Provide the (x, y) coordinate of the cell's center where the given text is located.  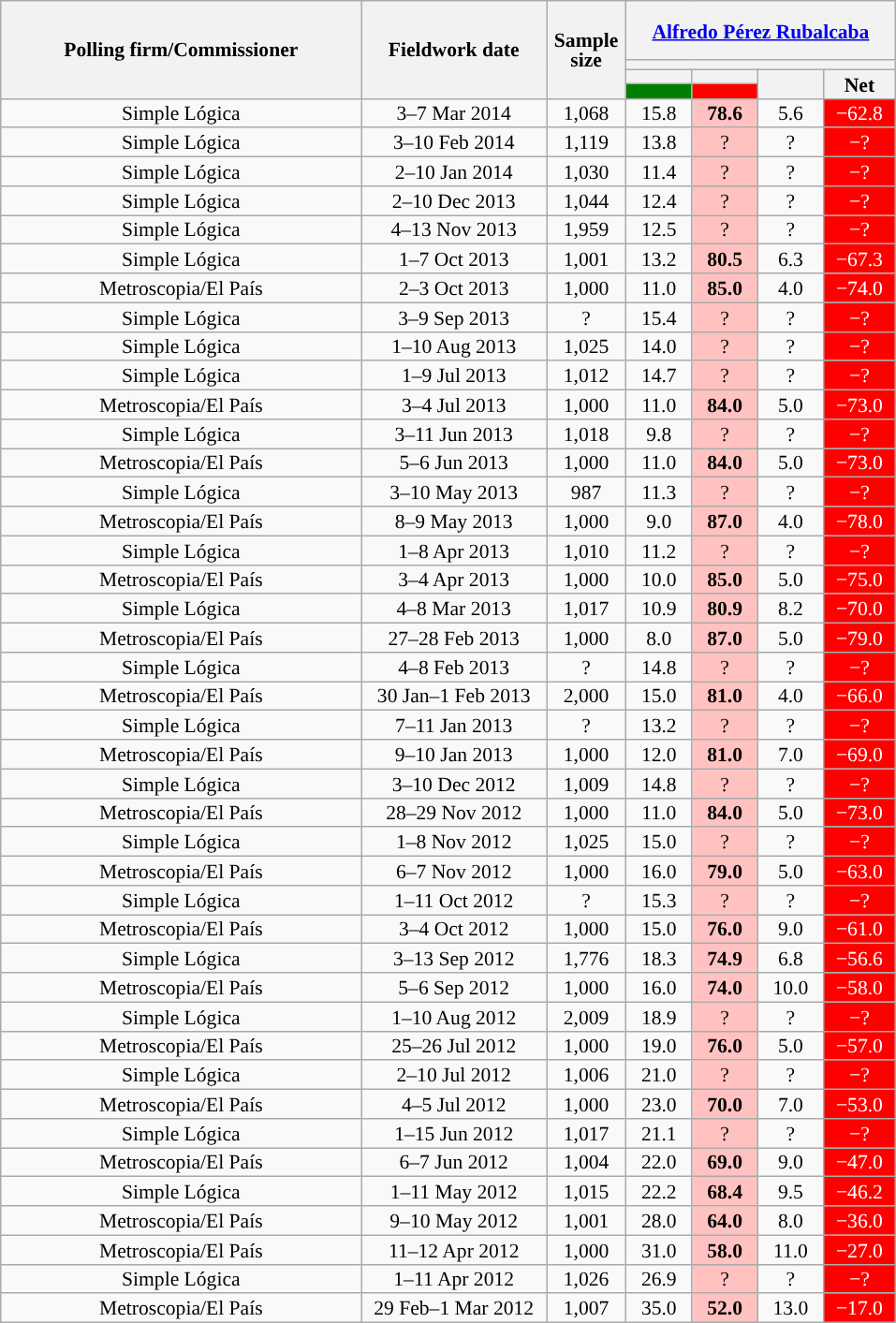
1,004 (586, 1163)
3–10 Dec 2012 (454, 783)
2,009 (586, 1017)
Sample size (586, 50)
6.8 (790, 959)
3–10 May 2013 (454, 492)
1–11 May 2012 (454, 1191)
2,000 (586, 697)
1–10 Aug 2013 (454, 346)
−63.0 (859, 871)
6.3 (790, 258)
1–8 Apr 2013 (454, 551)
12.4 (659, 200)
8.2 (790, 609)
11.4 (659, 172)
−57.0 (859, 1045)
9–10 Jan 2013 (454, 755)
−62.8 (859, 112)
−47.0 (859, 1163)
1–9 Jul 2013 (454, 376)
3–10 Feb 2014 (454, 142)
1–11 Oct 2012 (454, 901)
9.8 (659, 434)
1,068 (586, 112)
28–29 Nov 2012 (454, 813)
8–9 May 2013 (454, 521)
52.0 (725, 1309)
3–11 Jun 2013 (454, 434)
1,012 (586, 376)
−75.0 (859, 579)
1–7 Oct 2013 (454, 258)
3–9 Sep 2013 (454, 316)
78.6 (725, 112)
2–10 Dec 2013 (454, 200)
11–12 Apr 2012 (454, 1249)
69.0 (725, 1163)
11.2 (659, 551)
28.0 (659, 1221)
−67.3 (859, 258)
22.2 (659, 1191)
−36.0 (859, 1221)
−74.0 (859, 288)
14.0 (659, 346)
15.8 (659, 112)
21.0 (659, 1075)
3–4 Apr 2013 (454, 579)
10.9 (659, 609)
68.4 (725, 1191)
14.7 (659, 376)
19.0 (659, 1045)
58.0 (725, 1249)
1,030 (586, 172)
13.8 (659, 142)
1,006 (586, 1075)
2–10 Jul 2012 (454, 1075)
12.5 (659, 230)
80.5 (725, 258)
−61.0 (859, 929)
1–10 Aug 2012 (454, 1017)
18.9 (659, 1017)
7–11 Jan 2013 (454, 725)
−58.0 (859, 987)
Alfredo Pérez Rubalcaba (761, 30)
1,026 (586, 1279)
−70.0 (859, 609)
3–4 Jul 2013 (454, 404)
9.5 (790, 1191)
1,007 (586, 1309)
9–10 May 2012 (454, 1221)
6–7 Jun 2012 (454, 1163)
3–13 Sep 2012 (454, 959)
35.0 (659, 1309)
5–6 Jun 2013 (454, 463)
70.0 (725, 1105)
2–3 Oct 2013 (454, 288)
−17.0 (859, 1309)
13.0 (790, 1309)
30 Jan–1 Feb 2013 (454, 697)
18.3 (659, 959)
Polling firm/Commissioner (182, 50)
3–7 Mar 2014 (454, 112)
−53.0 (859, 1105)
5.6 (790, 112)
4–8 Feb 2013 (454, 667)
21.1 (659, 1133)
22.0 (659, 1163)
1,015 (586, 1191)
6–7 Nov 2012 (454, 871)
12.0 (659, 755)
15.3 (659, 901)
1,009 (586, 783)
64.0 (725, 1221)
1,959 (586, 230)
29 Feb–1 Mar 2012 (454, 1309)
15.4 (659, 316)
1,044 (586, 200)
Fieldwork date (454, 50)
2–10 Jan 2014 (454, 172)
4–5 Jul 2012 (454, 1105)
−27.0 (859, 1249)
1–15 Jun 2012 (454, 1133)
1,010 (586, 551)
987 (586, 492)
4–13 Nov 2013 (454, 230)
31.0 (659, 1249)
−66.0 (859, 697)
1,776 (586, 959)
1,119 (586, 142)
Net (859, 84)
4–8 Mar 2013 (454, 609)
23.0 (659, 1105)
74.9 (725, 959)
−78.0 (859, 521)
−69.0 (859, 755)
1–11 Apr 2012 (454, 1279)
−79.0 (859, 639)
−46.2 (859, 1191)
27–28 Feb 2013 (454, 639)
80.9 (725, 609)
79.0 (725, 871)
25–26 Jul 2012 (454, 1045)
26.9 (659, 1279)
3–4 Oct 2012 (454, 929)
−56.6 (859, 959)
1–8 Nov 2012 (454, 843)
1,018 (586, 434)
11.3 (659, 492)
5–6 Sep 2012 (454, 987)
74.0 (725, 987)
